Return the (X, Y) coordinate for the center point of the cell that contains the specified text.  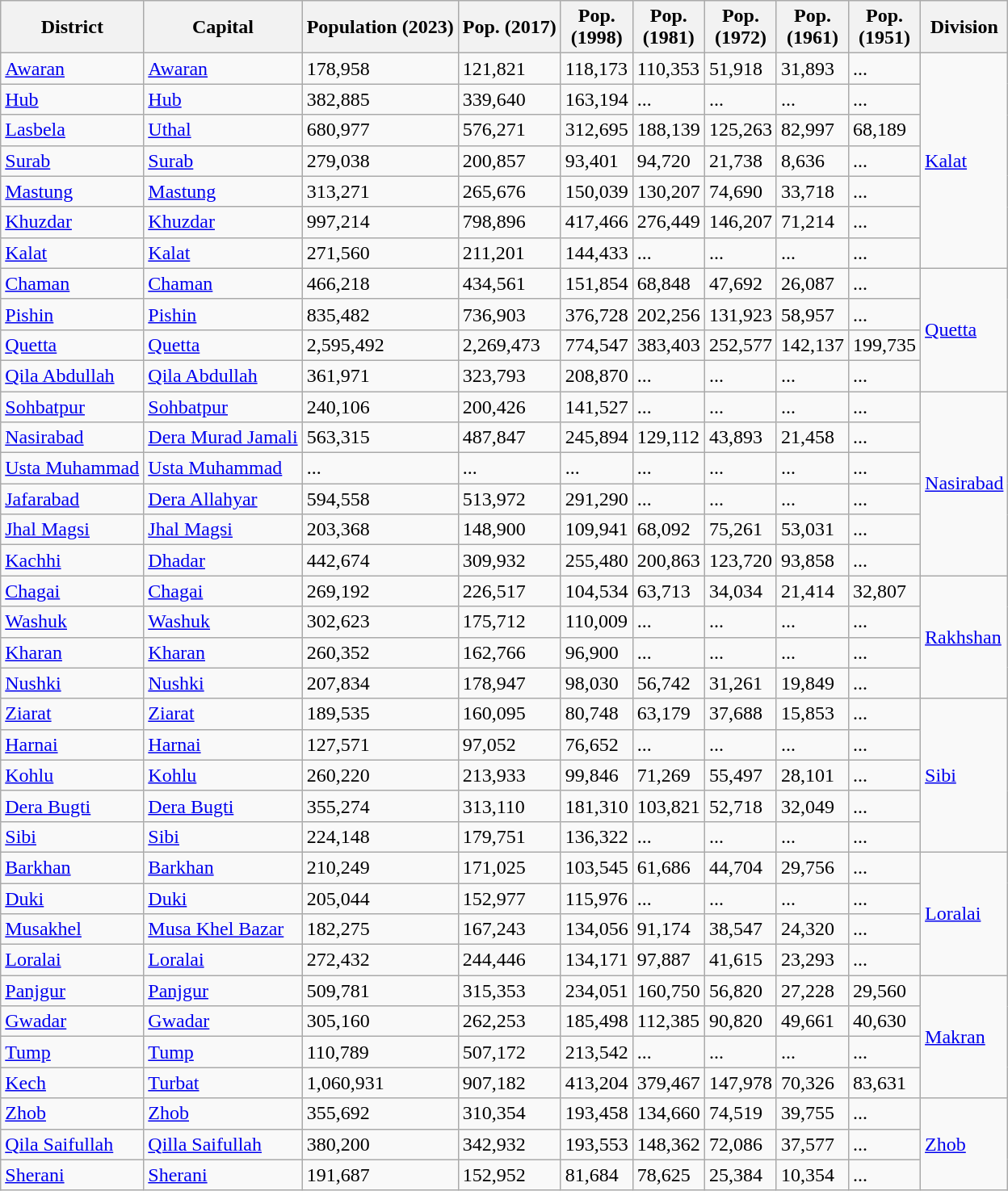
148,900 (509, 530)
244,446 (509, 960)
43,893 (740, 438)
466,218 (380, 283)
97,887 (669, 960)
44,704 (740, 867)
58,957 (813, 314)
265,676 (509, 191)
262,253 (509, 1021)
Population (2023) (380, 27)
Jafarabad (73, 499)
33,718 (813, 191)
202,256 (669, 314)
8,636 (813, 161)
112,385 (669, 1021)
Pop.(1972) (740, 27)
147,978 (740, 1083)
78,625 (669, 1175)
291,290 (596, 499)
200,857 (509, 161)
191,687 (380, 1175)
175,712 (509, 622)
47,692 (740, 283)
24,320 (813, 929)
178,947 (509, 683)
148,362 (669, 1144)
680,977 (380, 130)
31,261 (740, 683)
63,713 (669, 591)
255,480 (596, 560)
361,971 (380, 375)
23,293 (813, 960)
127,571 (380, 744)
28,101 (813, 775)
200,863 (669, 560)
71,214 (813, 222)
272,432 (380, 960)
68,848 (669, 283)
178,958 (380, 69)
32,049 (813, 806)
56,742 (669, 683)
31,893 (813, 69)
200,426 (509, 406)
49,661 (813, 1021)
323,793 (509, 375)
234,051 (596, 991)
91,174 (669, 929)
355,274 (380, 806)
226,517 (509, 591)
21,458 (813, 438)
339,640 (509, 99)
71,269 (669, 775)
380,200 (380, 1144)
76,652 (596, 744)
Pop. (2017) (509, 27)
Lasbela (73, 130)
110,789 (380, 1052)
80,748 (596, 714)
District (73, 27)
121,821 (509, 69)
68,189 (885, 130)
774,547 (596, 345)
342,932 (509, 1144)
507,172 (509, 1052)
208,870 (596, 375)
Uthal (223, 130)
188,139 (669, 130)
Division (964, 27)
26,087 (813, 283)
413,204 (596, 1083)
434,561 (509, 283)
134,056 (596, 929)
379,467 (669, 1083)
61,686 (669, 867)
74,519 (740, 1113)
144,433 (596, 253)
224,148 (380, 837)
736,903 (509, 314)
199,735 (885, 345)
211,201 (509, 253)
118,173 (596, 69)
997,214 (380, 222)
210,249 (380, 867)
162,766 (509, 652)
51,918 (740, 69)
205,044 (380, 899)
Dera Allahyar (223, 499)
40,630 (885, 1021)
798,896 (509, 222)
15,853 (813, 714)
207,834 (380, 683)
213,542 (596, 1052)
55,497 (740, 775)
81,684 (596, 1175)
Turbat (223, 1083)
907,182 (509, 1083)
305,160 (380, 1021)
Musa Khel Bazar (223, 929)
417,466 (596, 222)
103,821 (669, 806)
82,997 (813, 130)
52,718 (740, 806)
115,976 (596, 899)
37,577 (813, 1144)
260,220 (380, 775)
32,807 (885, 591)
309,932 (509, 560)
213,933 (509, 775)
94,720 (669, 161)
181,310 (596, 806)
150,039 (596, 191)
103,545 (596, 867)
563,315 (380, 438)
99,846 (596, 775)
182,275 (380, 929)
53,031 (813, 530)
835,482 (380, 314)
487,847 (509, 438)
Makran (964, 1037)
Capital (223, 27)
56,820 (740, 991)
Pop.(1951) (885, 27)
193,553 (596, 1144)
179,751 (509, 837)
134,171 (596, 960)
355,692 (380, 1113)
Musakhel (73, 929)
74,690 (740, 191)
131,923 (740, 314)
313,110 (509, 806)
152,977 (509, 899)
203,368 (380, 530)
134,660 (669, 1113)
129,112 (669, 438)
160,095 (509, 714)
93,858 (813, 560)
315,353 (509, 991)
97,052 (509, 744)
279,038 (380, 161)
25,384 (740, 1175)
594,558 (380, 499)
376,728 (596, 314)
245,894 (596, 438)
109,941 (596, 530)
Kech (73, 1083)
Dhadar (223, 560)
Kachhi (73, 560)
37,688 (740, 714)
252,577 (740, 345)
29,560 (885, 991)
34,034 (740, 591)
68,092 (669, 530)
189,535 (380, 714)
313,271 (380, 191)
75,261 (740, 530)
2,269,473 (509, 345)
Qilla Saifullah (223, 1144)
163,194 (596, 99)
271,560 (380, 253)
513,972 (509, 499)
171,025 (509, 867)
39,755 (813, 1113)
123,720 (740, 560)
136,322 (596, 837)
98,030 (596, 683)
160,750 (669, 991)
509,781 (380, 991)
2,595,492 (380, 345)
Pop.(1961) (813, 27)
141,527 (596, 406)
167,243 (509, 929)
19,849 (813, 683)
151,854 (596, 283)
Rakhshan (964, 637)
110,353 (669, 69)
302,623 (380, 622)
110,009 (596, 622)
96,900 (596, 652)
382,885 (380, 99)
70,326 (813, 1083)
63,179 (669, 714)
Qila Saifullah (73, 1144)
152,952 (509, 1175)
Pop.(1998) (596, 27)
Dera Murad Jamali (223, 438)
1,060,931 (380, 1083)
125,263 (740, 130)
21,738 (740, 161)
185,498 (596, 1021)
276,449 (669, 222)
90,820 (740, 1021)
21,414 (813, 591)
146,207 (740, 222)
142,137 (813, 345)
310,354 (509, 1113)
130,207 (669, 191)
240,106 (380, 406)
260,352 (380, 652)
269,192 (380, 591)
576,271 (509, 130)
312,695 (596, 130)
104,534 (596, 591)
29,756 (813, 867)
27,228 (813, 991)
93,401 (596, 161)
442,674 (380, 560)
Pop.(1981) (669, 27)
83,631 (885, 1083)
383,403 (669, 345)
38,547 (740, 929)
193,458 (596, 1113)
41,615 (740, 960)
10,354 (813, 1175)
72,086 (740, 1144)
